From the cell containing the given text, extract its center point as [X, Y] coordinate. 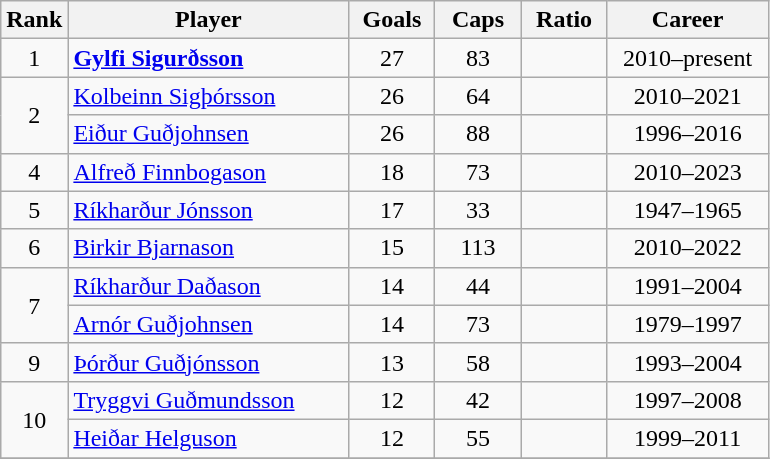
Caps [478, 20]
1979–1997 [688, 324]
1996–2016 [688, 134]
2 [34, 115]
44 [478, 286]
13 [392, 362]
33 [478, 210]
4 [34, 172]
2010–2021 [688, 96]
Tryggvi Guðmundsson [208, 400]
42 [478, 400]
9 [34, 362]
Ríkharður Jónsson [208, 210]
113 [478, 248]
Ríkharður Daðason [208, 286]
55 [478, 438]
64 [478, 96]
1947–1965 [688, 210]
2010–present [688, 58]
83 [478, 58]
Birkir Bjarnason [208, 248]
1991–2004 [688, 286]
18 [392, 172]
1999–2011 [688, 438]
Goals [392, 20]
Gylfi Sigurðsson [208, 58]
17 [392, 210]
5 [34, 210]
Heiðar Helguson [208, 438]
Ratio [564, 20]
2010–2023 [688, 172]
2010–2022 [688, 248]
Þórður Guðjónsson [208, 362]
Alfreð Finnbogason [208, 172]
6 [34, 248]
88 [478, 134]
1993–2004 [688, 362]
Arnór Guðjohnsen [208, 324]
58 [478, 362]
27 [392, 58]
15 [392, 248]
Career [688, 20]
1997–2008 [688, 400]
Eiður Guðjohnsen [208, 134]
10 [34, 419]
1 [34, 58]
Player [208, 20]
Kolbeinn Sigþórsson [208, 96]
Rank [34, 20]
7 [34, 305]
